Extract the [x, y] coordinate from the center of the cell holding the provided text.  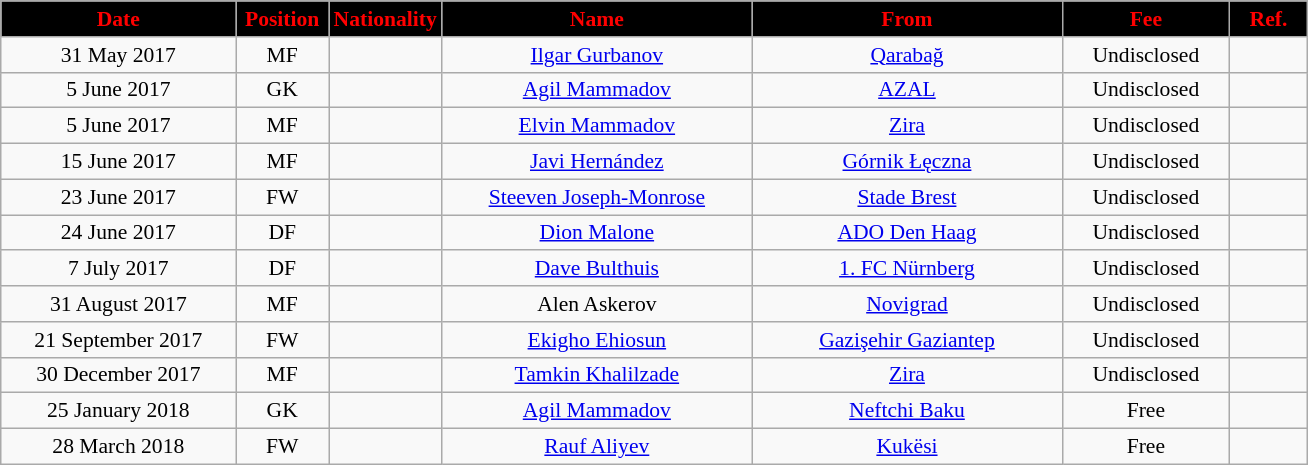
AZAL [907, 90]
Fee [1146, 19]
Neftchi Baku [907, 411]
1. FC Nürnberg [907, 269]
Rauf Aliyev [597, 447]
Qarabağ [907, 55]
7 July 2017 [118, 269]
30 December 2017 [118, 375]
21 September 2017 [118, 340]
24 June 2017 [118, 233]
Ilgar Gurbanov [597, 55]
Gazişehir Gaziantep [907, 340]
Dion Malone [597, 233]
From [907, 19]
Kukësi [907, 447]
25 January 2018 [118, 411]
ADO Den Haag [907, 233]
Elvin Mammadov [597, 126]
31 May 2017 [118, 55]
Novigrad [907, 304]
Ref. [1269, 19]
Stade Brest [907, 197]
23 June 2017 [118, 197]
Date [118, 19]
Nationality [384, 19]
28 March 2018 [118, 447]
Tamkin Khalilzade [597, 375]
Alen Askerov [597, 304]
15 June 2017 [118, 162]
Ekigho Ehiosun [597, 340]
Position [282, 19]
31 August 2017 [118, 304]
Steeven Joseph-Monrose [597, 197]
Górnik Łęczna [907, 162]
Javi Hernández [597, 162]
Dave Bulthuis [597, 269]
Name [597, 19]
